Search for the cell housing the specified text and yield its (x, y) center coordinate. 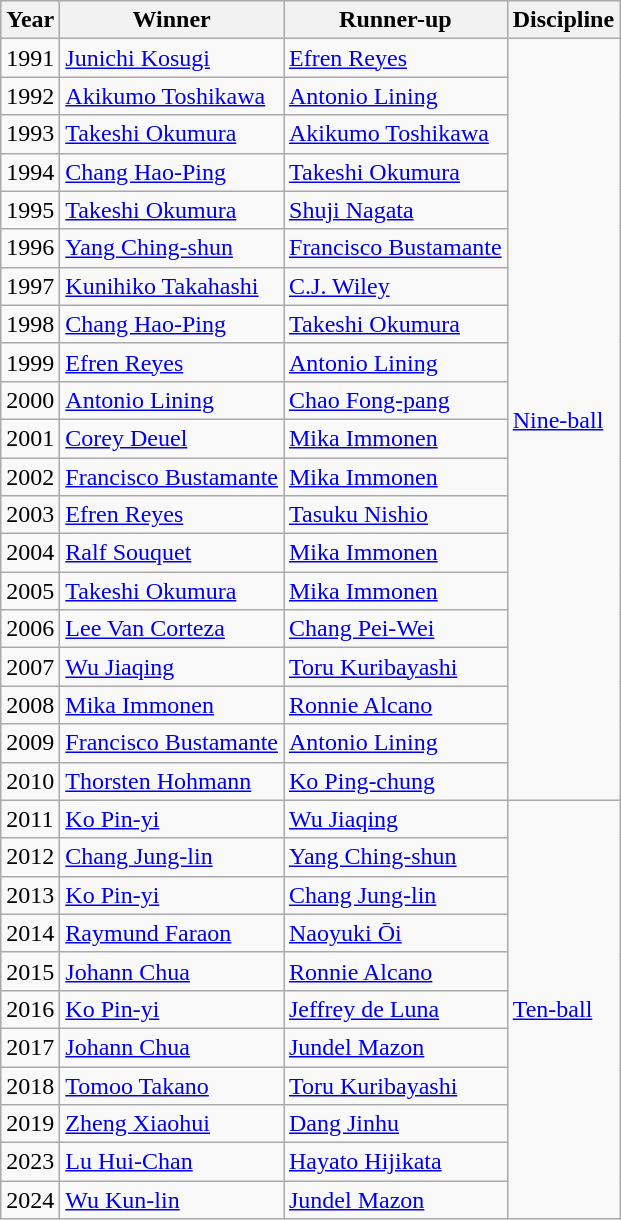
1994 (30, 172)
Tasuku Nishio (396, 515)
Kunihiko Takahashi (172, 286)
Junichi Kosugi (172, 58)
Winner (172, 20)
1995 (30, 210)
1991 (30, 58)
2016 (30, 1009)
C.J. Wiley (396, 286)
Ko Ping-chung (396, 781)
2001 (30, 438)
1992 (30, 96)
Hayato Hijikata (396, 1162)
Chang Pei-Wei (396, 629)
2011 (30, 819)
Dang Jinhu (396, 1124)
2024 (30, 1200)
2019 (30, 1124)
2015 (30, 971)
2017 (30, 1047)
1993 (30, 134)
2014 (30, 933)
1996 (30, 248)
2000 (30, 400)
Naoyuki Ōi (396, 933)
Ten-ball (563, 1010)
Year (30, 20)
1999 (30, 362)
2006 (30, 629)
Discipline (563, 20)
2009 (30, 743)
Lee Van Corteza (172, 629)
Ralf Souquet (172, 553)
1998 (30, 324)
Shuji Nagata (396, 210)
2012 (30, 857)
Corey Deuel (172, 438)
Runner-up (396, 20)
Lu Hui-Chan (172, 1162)
Tomoo Takano (172, 1085)
Jeffrey de Luna (396, 1009)
Zheng Xiaohui (172, 1124)
Wu Kun-lin (172, 1200)
2007 (30, 667)
Nine-ball (563, 420)
2018 (30, 1085)
2013 (30, 895)
2003 (30, 515)
Thorsten Hohmann (172, 781)
2010 (30, 781)
Raymund Faraon (172, 933)
2023 (30, 1162)
2004 (30, 553)
Chao Fong-pang (396, 400)
2002 (30, 477)
2005 (30, 591)
2008 (30, 705)
1997 (30, 286)
